Find where the given text appears and provide that cell's center as [X, Y] coordinate. 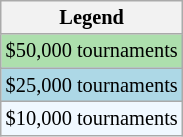
Legend [92, 17]
$25,000 tournaments [92, 85]
$10,000 tournaments [92, 118]
$50,000 tournaments [92, 51]
